For the text-containing cell, return its midpoint in [x, y] coordinate format. 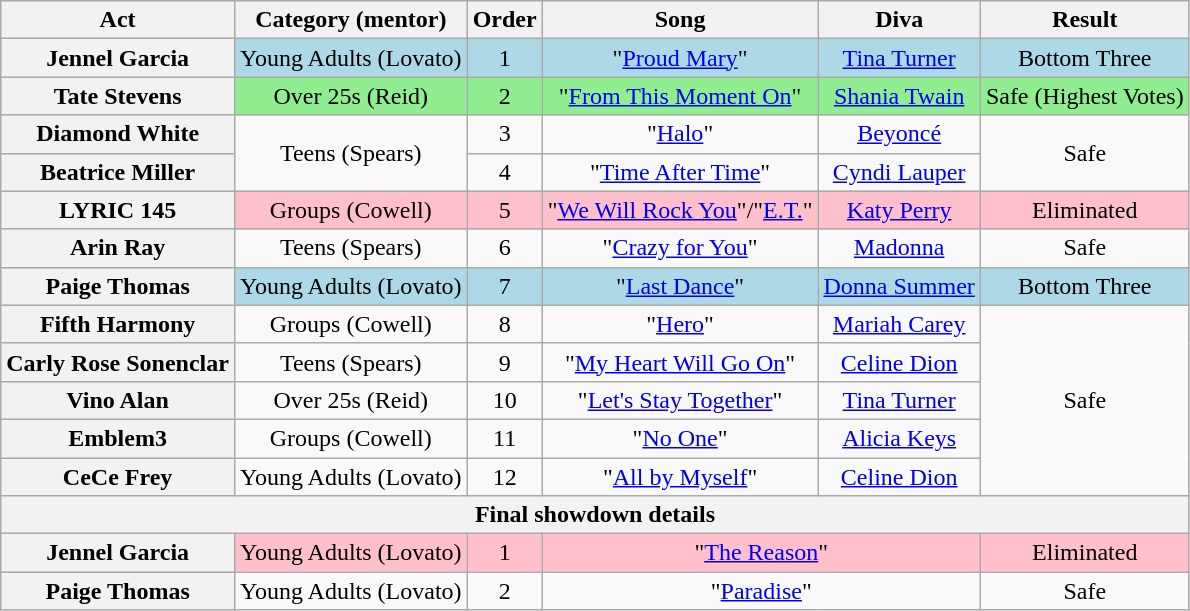
4 [504, 172]
Diva [899, 20]
Final showdown details [595, 515]
"All by Myself" [680, 477]
11 [504, 438]
"Time After Time" [680, 172]
Vino Alan [118, 400]
"Let's Stay Together" [680, 400]
Fifth Harmony [118, 324]
Alicia Keys [899, 438]
Beatrice Miller [118, 172]
10 [504, 400]
"My Heart Will Go On" [680, 362]
Emblem3 [118, 438]
7 [504, 286]
"From This Moment On" [680, 96]
8 [504, 324]
"The Reason" [761, 553]
Beyoncé [899, 134]
Shania Twain [899, 96]
CeCe Frey [118, 477]
"Crazy for You" [680, 248]
6 [504, 248]
Madonna [899, 248]
Mariah Carey [899, 324]
"Paradise" [761, 591]
Cyndi Lauper [899, 172]
Arin Ray [118, 248]
"No One" [680, 438]
"Proud Mary" [680, 58]
Category (mentor) [350, 20]
LYRIC 145 [118, 210]
Act [118, 20]
Order [504, 20]
Carly Rose Sonenclar [118, 362]
"Hero" [680, 324]
"Halo" [680, 134]
"We Will Rock You"/"E.T." [680, 210]
Safe (Highest Votes) [1084, 96]
Diamond White [118, 134]
3 [504, 134]
Katy Perry [899, 210]
Donna Summer [899, 286]
5 [504, 210]
12 [504, 477]
9 [504, 362]
Result [1084, 20]
"Last Dance" [680, 286]
Song [680, 20]
Tate Stevens [118, 96]
